Detect which cell encompasses the target text, then output its (x, y) center coordinate. 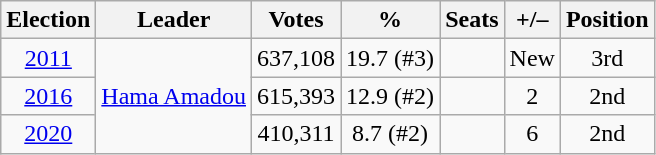
637,108 (296, 58)
410,311 (296, 134)
3rd (607, 58)
8.7 (#2) (390, 134)
Leader (174, 20)
% (390, 20)
Election (48, 20)
615,393 (296, 96)
Position (607, 20)
2016 (48, 96)
2020 (48, 134)
6 (532, 134)
2 (532, 96)
+/– (532, 20)
Hama Amadou (174, 96)
2011 (48, 58)
12.9 (#2) (390, 96)
Votes (296, 20)
New (532, 58)
19.7 (#3) (390, 58)
Seats (472, 20)
